Scan for the cell matching the given text and deliver its (X, Y) coordinate at center. 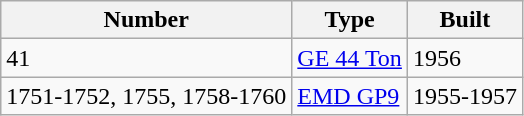
Built (464, 20)
1751-1752, 1755, 1758-1760 (146, 96)
GE 44 Ton (350, 58)
41 (146, 58)
1956 (464, 58)
Number (146, 20)
Type (350, 20)
1955-1957 (464, 96)
EMD GP9 (350, 96)
